Pinpoint the cell where the given text exists, returning its (X, Y) midpoint coordinate. 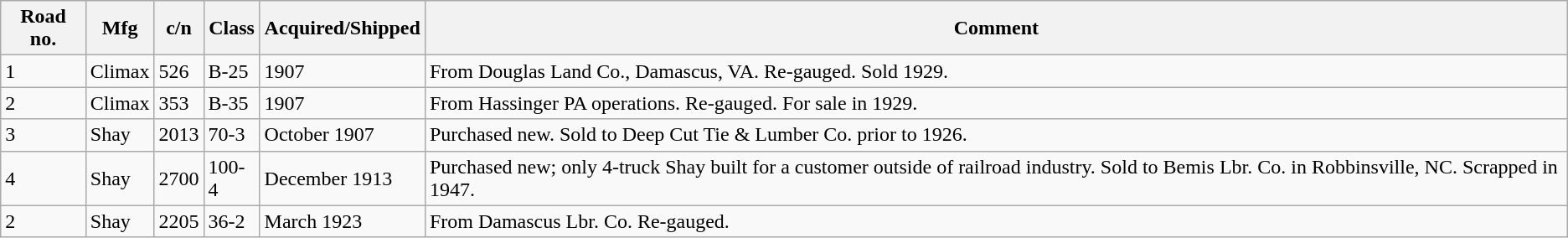
526 (179, 71)
3 (44, 135)
100-4 (231, 178)
From Hassinger PA operations. Re-gauged. For sale in 1929. (996, 103)
Road no. (44, 28)
1 (44, 71)
353 (179, 103)
March 1923 (342, 221)
Comment (996, 28)
From Damascus Lbr. Co. Re-gauged. (996, 221)
2013 (179, 135)
Purchased new. Sold to Deep Cut Tie & Lumber Co. prior to 1926. (996, 135)
Class (231, 28)
2205 (179, 221)
Purchased new; only 4-truck Shay built for a customer outside of railroad industry. Sold to Bemis Lbr. Co. in Robbinsville, NC. Scrapped in 1947. (996, 178)
B-35 (231, 103)
B-25 (231, 71)
70-3 (231, 135)
4 (44, 178)
December 1913 (342, 178)
2700 (179, 178)
October 1907 (342, 135)
c/n (179, 28)
Mfg (120, 28)
Acquired/Shipped (342, 28)
36-2 (231, 221)
From Douglas Land Co., Damascus, VA. Re-gauged. Sold 1929. (996, 71)
